Pinpoint the cell where the given text exists, returning its (X, Y) midpoint coordinate. 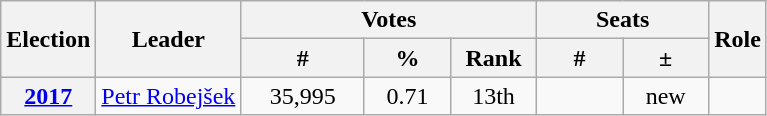
Role (738, 39)
2017 (48, 96)
Election (48, 39)
Seats (623, 20)
Leader (168, 39)
Rank (493, 58)
% (407, 58)
0.71 (407, 96)
13th (493, 96)
Petr Robejšek (168, 96)
35,995 (303, 96)
Votes (389, 20)
± (666, 58)
new (666, 96)
